Output the [x, y] coordinate of the center of the cell containing the given text.  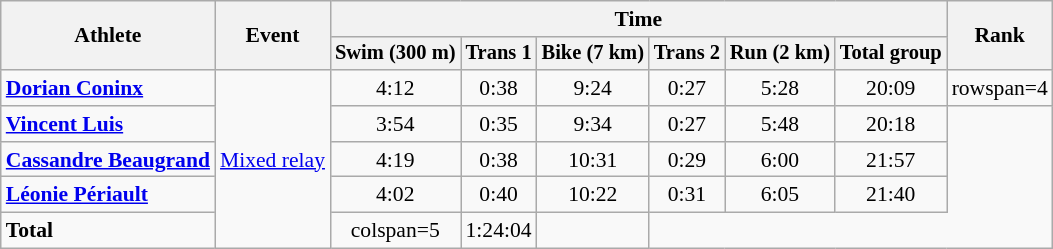
0:29 [687, 160]
Total [108, 231]
4:02 [395, 195]
Swim (300 m) [395, 54]
6:05 [780, 195]
Bike (7 km) [593, 54]
3:54 [395, 124]
Trans 1 [498, 54]
Vincent Luis [108, 124]
5:48 [780, 124]
20:09 [891, 88]
Run (2 km) [780, 54]
Event [272, 36]
6:00 [780, 160]
Trans 2 [687, 54]
Time [638, 19]
21:40 [891, 195]
0:35 [498, 124]
5:28 [780, 88]
rowspan=4 [1000, 88]
Léonie Périault [108, 195]
Rank [1000, 36]
Athlete [108, 36]
Mixed relay [272, 159]
10:31 [593, 160]
Cassandre Beaugrand [108, 160]
21:57 [891, 160]
1:24:04 [498, 231]
Dorian Coninx [108, 88]
Total group [891, 54]
10:22 [593, 195]
0:31 [687, 195]
4:19 [395, 160]
9:24 [593, 88]
9:34 [593, 124]
20:18 [891, 124]
0:40 [498, 195]
colspan=5 [395, 231]
4:12 [395, 88]
